Capture the cell that displays the provided text and extract its (x, y) central coordinate. 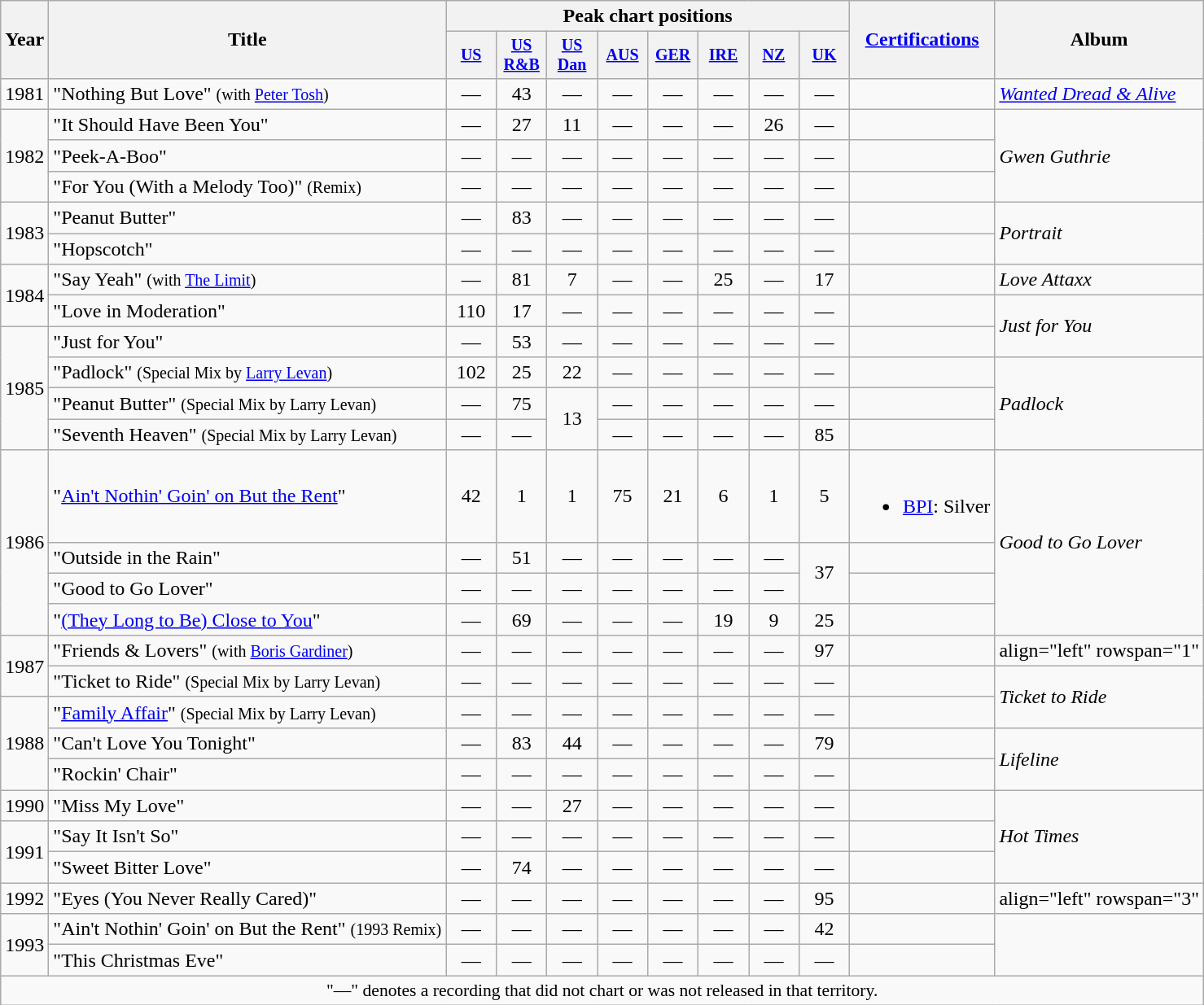
Ticket to Ride (1099, 697)
"This Christmas Eve" (247, 960)
Lifeline (1099, 758)
"—" denotes a recording that did not chart or was not released in that territory. (602, 990)
Wanted Dread & Alive (1099, 94)
1992 (24, 898)
"Friends & Lovers" (with Boris Gardiner) (247, 650)
51 (522, 557)
align="left" rowspan="1" (1099, 650)
"Padlock" (Special Mix by Larry Levan) (247, 373)
81 (522, 280)
1981 (24, 94)
"Peanut Butter" (Special Mix by Larry Levan) (247, 404)
1987 (24, 666)
"Family Affair" (Special Mix by Larry Levan) (247, 712)
"For You (With a Melody Too)" (Remix) (247, 186)
Portrait (1099, 234)
USR&B (522, 55)
44 (572, 743)
43 (522, 94)
1984 (24, 295)
"Say Yeah" (with The Limit) (247, 280)
"Seventh Heaven" (Special Mix by Larry Levan) (247, 435)
"Sweet Bitter Love" (247, 867)
"Love in Moderation" (247, 311)
"Rockin' Chair" (247, 775)
Gwen Guthrie (1099, 155)
"Outside in the Rain" (247, 557)
"Say It Isn't So" (247, 837)
1986 (24, 542)
Love Attaxx (1099, 280)
79 (824, 743)
"Eyes (You Never Really Cared)" (247, 898)
26 (774, 125)
"Ticket to Ride" (Special Mix by Larry Levan) (247, 681)
Peak chart positions (648, 16)
Certifications (922, 40)
Good to Go Lover (1099, 542)
37 (824, 573)
110 (471, 311)
GER (673, 55)
1993 (24, 945)
"Peek-A-Boo" (247, 155)
1988 (24, 743)
6 (724, 496)
22 (572, 373)
53 (522, 342)
85 (824, 435)
21 (673, 496)
IRE (724, 55)
NZ (774, 55)
1991 (24, 852)
1983 (24, 234)
97 (824, 650)
1982 (24, 155)
"Hopscotch" (247, 249)
102 (471, 373)
Hot Times (1099, 837)
69 (522, 619)
USDan (572, 55)
Year (24, 40)
9 (774, 619)
13 (572, 419)
5 (824, 496)
"Just for You" (247, 342)
Just for You (1099, 326)
1990 (24, 806)
95 (824, 898)
74 (522, 867)
"Peanut Butter" (247, 218)
UK (824, 55)
"Ain't Nothin' Goin' on But the Rent" (247, 496)
19 (724, 619)
7 (572, 280)
11 (572, 125)
US (471, 55)
1985 (24, 388)
BPI: Silver (922, 496)
Title (247, 40)
"Can't Love You Tonight" (247, 743)
"Miss My Love" (247, 806)
"(They Long to Be) Close to You" (247, 619)
Album (1099, 40)
Padlock (1099, 404)
"Good to Go Lover" (247, 588)
"Nothing But Love" (with Peter Tosh) (247, 94)
"It Should Have Been You" (247, 125)
AUS (623, 55)
"Ain't Nothin' Goin' on But the Rent" (1993 Remix) (247, 929)
align="left" rowspan="3" (1099, 898)
